Determine the [x, y] coordinate at the center of the cell enclosing the given text.  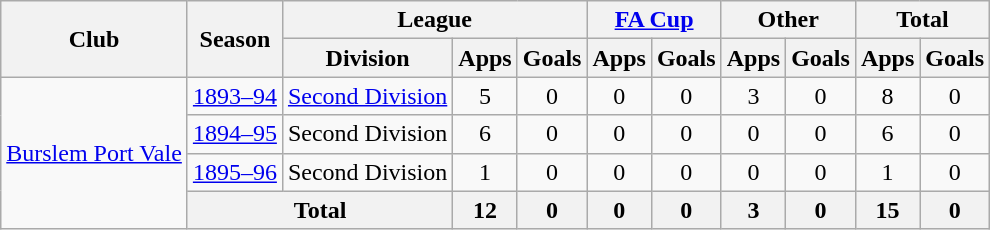
Burslem Port Vale [94, 153]
Division [367, 58]
Club [94, 39]
League [434, 20]
Season [234, 39]
FA Cup [654, 20]
8 [887, 96]
1894–95 [234, 134]
12 [485, 210]
5 [485, 96]
Other [788, 20]
1893–94 [234, 96]
15 [887, 210]
1895–96 [234, 172]
